Return (x, y) of the center of cell containing provided text 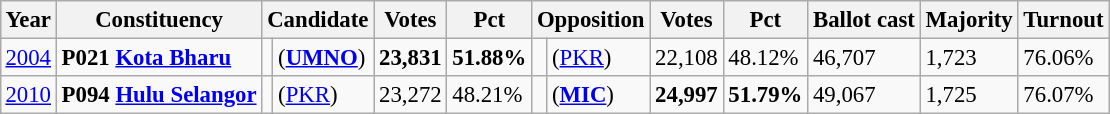
Turnout (1064, 20)
24,997 (686, 95)
46,707 (864, 57)
2004 (28, 57)
23,272 (410, 95)
P094 Hulu Selangor (159, 95)
51.79% (766, 95)
22,108 (686, 57)
Opposition (591, 20)
48.12% (766, 57)
76.06% (1064, 57)
2010 (28, 95)
Year (28, 20)
1,723 (969, 57)
Ballot cast (864, 20)
(MIC) (598, 95)
1,725 (969, 95)
49,067 (864, 95)
Majority (969, 20)
Constituency (159, 20)
23,831 (410, 57)
76.07% (1064, 95)
48.21% (490, 95)
(UMNO) (324, 57)
Candidate (318, 20)
P021 Kota Bharu (159, 57)
51.88% (490, 57)
